Identify which cell holds the provided text, then report its (x, y) central coordinate. 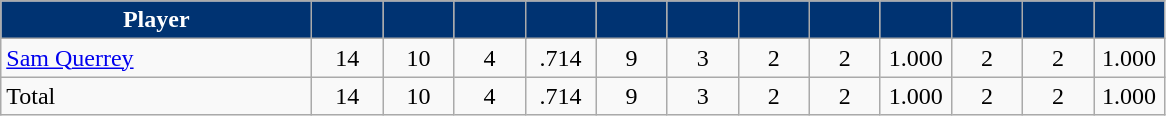
Total (156, 96)
Player (156, 20)
Sam Querrey (156, 58)
